Detect which cell encompasses the target text, then output its (X, Y) center coordinate. 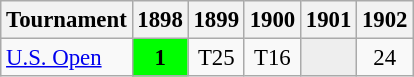
1898 (160, 20)
T16 (272, 58)
Tournament (66, 20)
U.S. Open (66, 58)
1902 (385, 20)
T25 (216, 58)
1901 (328, 20)
1 (160, 58)
1899 (216, 20)
1900 (272, 20)
24 (385, 58)
